Scan for the cell matching the given text and deliver its (x, y) coordinate at center. 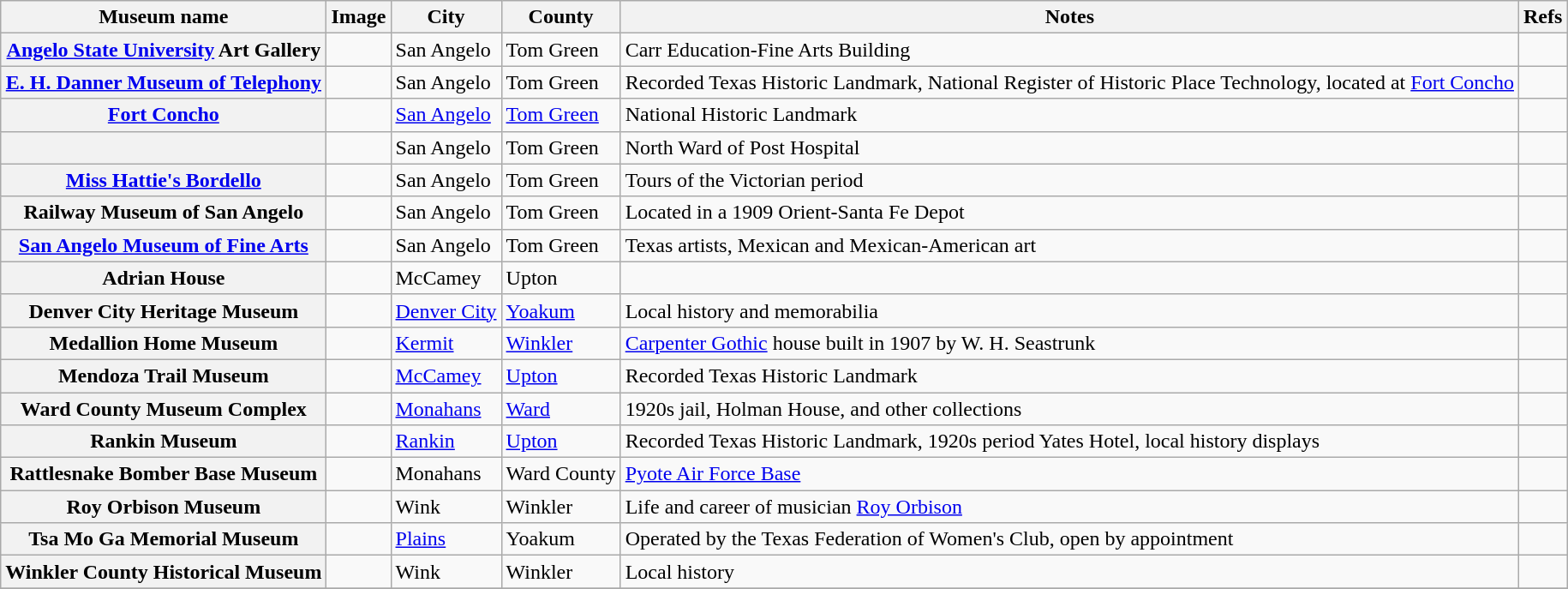
Winkler County Historical Museum (164, 572)
National Historic Landmark (1069, 115)
Located in a 1909 Orient-Santa Fe Depot (1069, 213)
Kermit (446, 343)
Tours of the Victorian period (1069, 180)
Plains (446, 539)
Railway Museum of San Angelo (164, 213)
Tsa Mo Ga Memorial Museum (164, 539)
Roy Orbison Museum (164, 507)
Recorded Texas Historic Landmark, National Register of Historic Place Technology, located at Fort Concho (1069, 82)
Denver City Heritage Museum (164, 310)
San Angelo Museum of Fine Arts (164, 245)
Museum name (164, 17)
Rankin (446, 442)
North Ward of Post Hospital (1069, 147)
Fort Concho (164, 115)
Image (358, 17)
1920s jail, Holman House, and other collections (1069, 409)
County (560, 17)
Recorded Texas Historic Landmark, 1920s period Yates Hotel, local history displays (1069, 442)
Local history (1069, 572)
Pyote Air Force Base (1069, 474)
E. H. Danner Museum of Telephony (164, 82)
Ward County (560, 474)
Texas artists, Mexican and Mexican-American art (1069, 245)
Local history and memorabilia (1069, 310)
City (446, 17)
Denver City (446, 310)
Ward County Museum Complex (164, 409)
Adrian House (164, 278)
Angelo State University Art Gallery (164, 50)
Life and career of musician Roy Orbison (1069, 507)
Carr Education-Fine Arts Building (1069, 50)
Mendoza Trail Museum (164, 376)
Medallion Home Museum (164, 343)
Miss Hattie's Bordello (164, 180)
Rattlesnake Bomber Base Museum (164, 474)
Carpenter Gothic house built in 1907 by W. H. Seastrunk (1069, 343)
Recorded Texas Historic Landmark (1069, 376)
Operated by the Texas Federation of Women's Club, open by appointment (1069, 539)
Rankin Museum (164, 442)
Notes (1069, 17)
Ward (560, 409)
Refs (1543, 17)
